Scan for the cell matching the given text and deliver its [X, Y] coordinate at center. 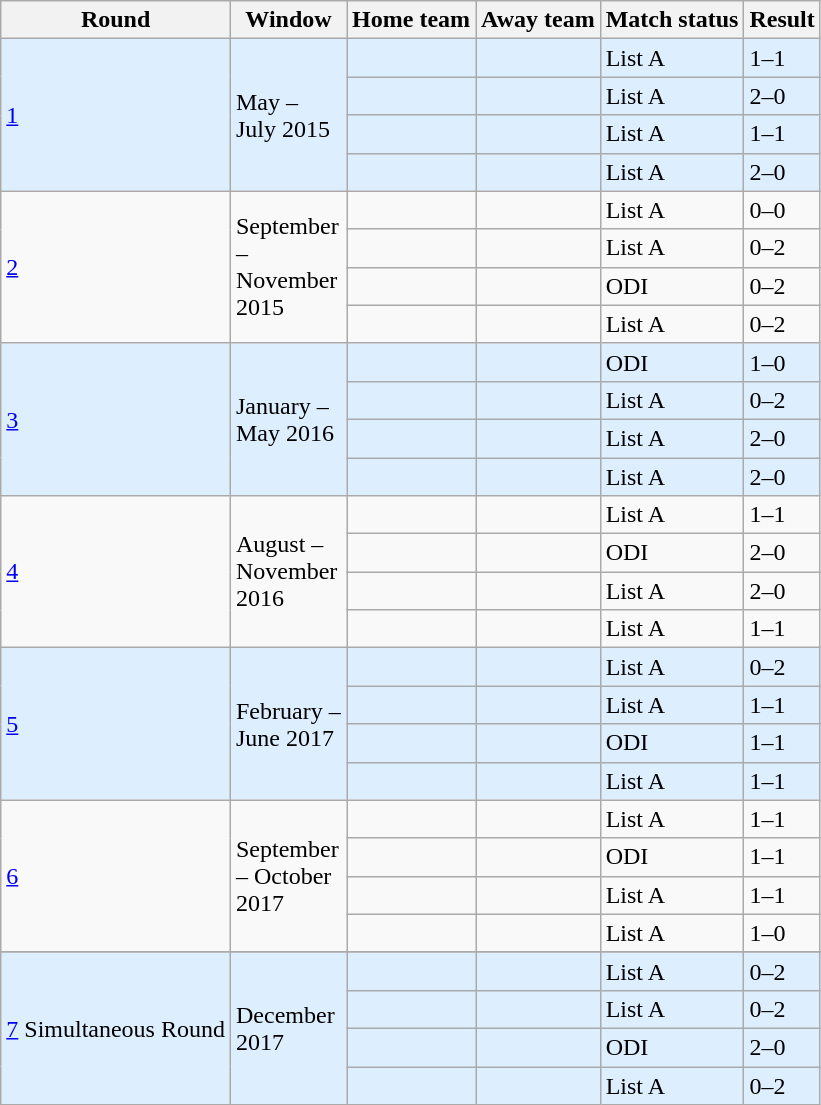
August – November 2016 [288, 572]
6 [116, 876]
January – May 2016 [288, 419]
September – November 2015 [288, 267]
Home team [412, 20]
December 2017 [288, 1028]
September – October 2017 [288, 876]
2 [116, 267]
Away team [538, 20]
May – July 2015 [288, 115]
Result [782, 20]
7 Simultaneous Round [116, 1028]
0–0 [782, 210]
February – June 2017 [288, 724]
5 [116, 724]
4 [116, 572]
Round [116, 20]
1 [116, 115]
3 [116, 419]
Match status [672, 20]
Window [288, 20]
